Find where the given text appears and provide that cell's center as (X, Y) coordinate. 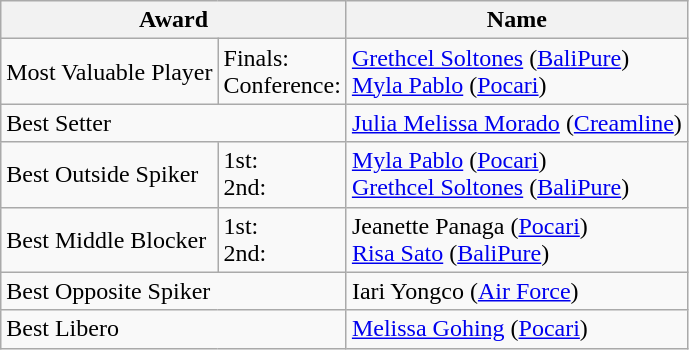
Best Outside Spiker (110, 174)
Name (516, 20)
Iari Yongco (Air Force) (516, 291)
Most Valuable Player (110, 72)
Best Libero (174, 329)
Jeanette Panaga (Pocari) Risa Sato (BaliPure) (516, 240)
Julia Melissa Morado (Creamline) (516, 123)
Melissa Gohing (Pocari) (516, 329)
Award (174, 20)
Myla Pablo (Pocari) Grethcel Soltones (BaliPure) (516, 174)
Finals:Conference: (282, 72)
Best Opposite Spiker (174, 291)
Grethcel Soltones (BaliPure) Myla Pablo (Pocari) (516, 72)
Best Middle Blocker (110, 240)
Best Setter (174, 123)
